For the text-containing cell, return its midpoint in [X, Y] coordinate format. 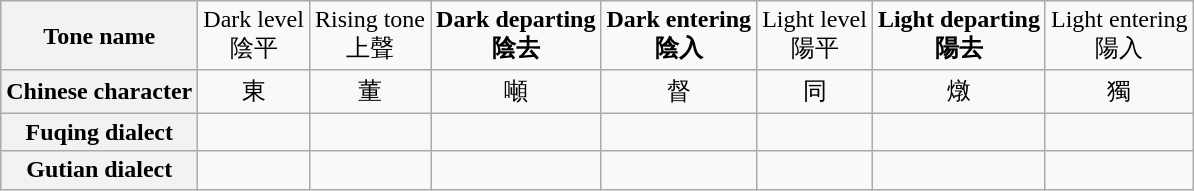
Gutian dialect [100, 170]
東 [254, 92]
Dark level 陰平 [254, 36]
Light level 陽平 [815, 36]
Light departing 陽去 [958, 36]
Light entering 陽入 [1119, 36]
Dark departing 陰去 [516, 36]
噸 [516, 92]
同 [815, 92]
Chinese character [100, 92]
Tone name [100, 36]
燉 [958, 92]
董 [370, 92]
獨 [1119, 92]
Dark entering 陰入 [679, 36]
Fuqing dialect [100, 132]
Rising tone 上聲 [370, 36]
督 [679, 92]
